Pinpoint the cell where the given text exists, returning its (x, y) midpoint coordinate. 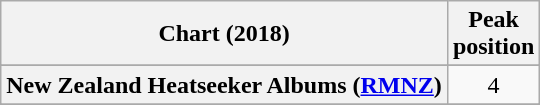
4 (493, 85)
Peak position (493, 34)
New Zealand Heatseeker Albums (RMNZ) (224, 85)
Chart (2018) (224, 34)
